Provide the (x, y) coordinate of the cell's center where the given text is located.  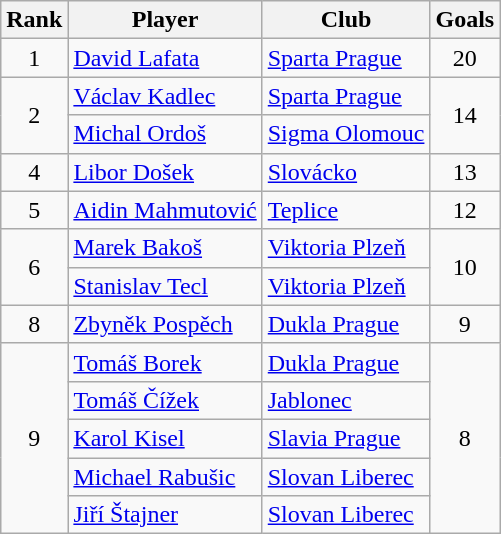
Slovácko (346, 172)
Aidin Mahmutović (165, 210)
Player (165, 20)
14 (465, 115)
1 (34, 58)
Goals (465, 20)
Club (346, 20)
Michael Rabušic (165, 477)
Teplice (346, 210)
12 (465, 210)
Jablonec (346, 400)
Tomáš Borek (165, 362)
Stanislav Tecl (165, 286)
Libor Došek (165, 172)
6 (34, 267)
Zbyněk Pospěch (165, 324)
20 (465, 58)
2 (34, 115)
Michal Ordoš (165, 134)
Jiří Štajner (165, 515)
Tomáš Čížek (165, 400)
5 (34, 210)
Karol Kisel (165, 438)
4 (34, 172)
Sigma Olomouc (346, 134)
Marek Bakoš (165, 248)
10 (465, 267)
Václav Kadlec (165, 96)
Slavia Prague (346, 438)
David Lafata (165, 58)
Rank (34, 20)
13 (465, 172)
